Detect which cell encompasses the target text, then output its [x, y] center coordinate. 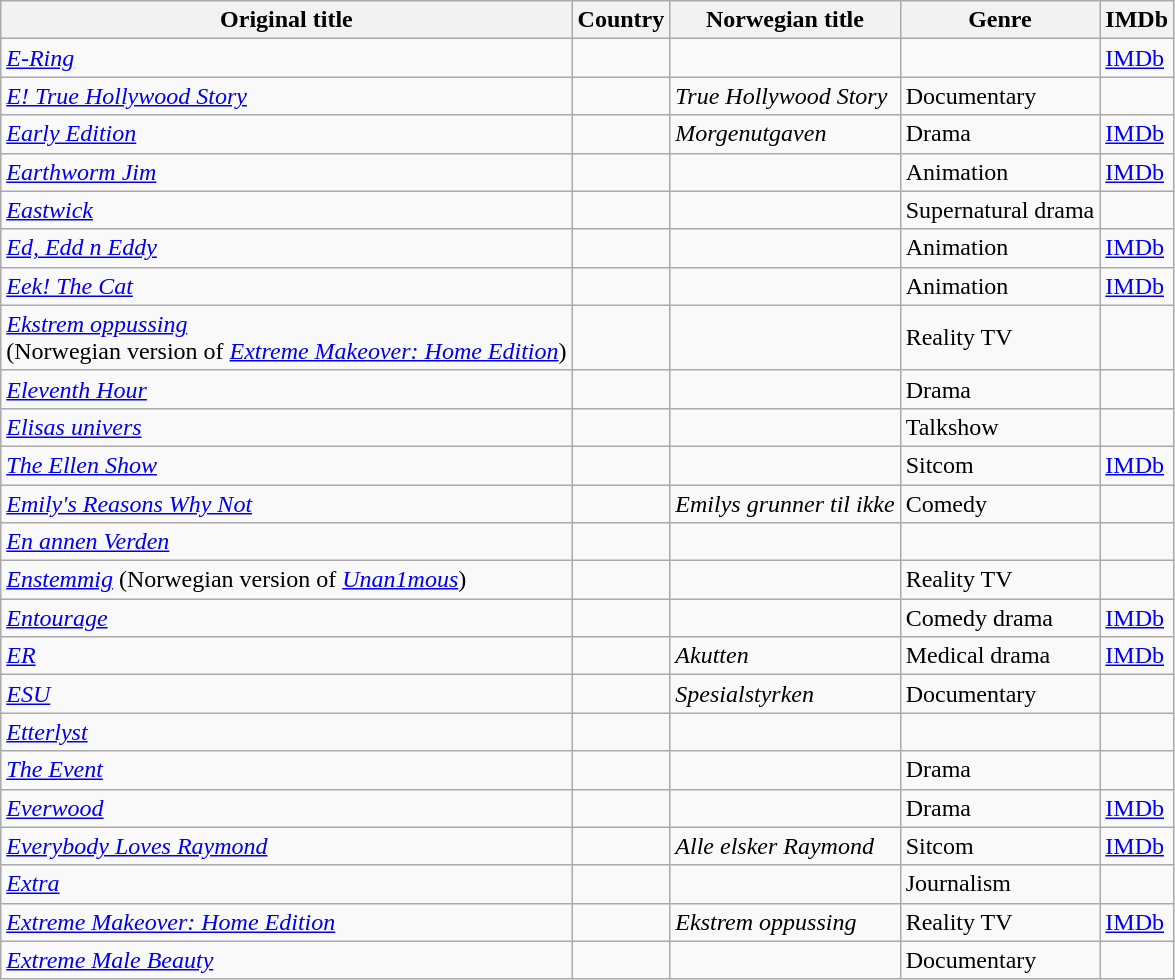
Ed, Edd n Eddy [286, 248]
Norwegian title [785, 20]
Extra [286, 884]
Medical drama [1000, 656]
Eastwick [286, 210]
Eleventh Hour [286, 389]
Supernatural drama [1000, 210]
Everwood [286, 808]
E! True Hollywood Story [286, 96]
Genre [1000, 20]
Early Edition [286, 134]
Emilys grunner til ikke [785, 503]
Ekstrem oppussing (Norwegian version of Extreme Makeover: Home Edition) [286, 338]
Akutten [785, 656]
True Hollywood Story [785, 96]
Earthworm Jim [286, 172]
Enstemmig (Norwegian version of Unan1mous) [286, 580]
Comedy drama [1000, 618]
ESU [286, 694]
Everybody Loves Raymond [286, 846]
Country [621, 20]
The Event [286, 770]
Journalism [1000, 884]
Comedy [1000, 503]
Alle elsker Raymond [785, 846]
Morgenutgaven [785, 134]
Etterlyst [286, 732]
ER [286, 656]
E-Ring [286, 58]
Eek! The Cat [286, 286]
Ekstrem oppussing [785, 922]
Extreme Male Beauty [286, 960]
Elisas univers [286, 427]
Emily's Reasons Why Not [286, 503]
Talkshow [1000, 427]
Extreme Makeover: Home Edition [286, 922]
Original title [286, 20]
Entourage [286, 618]
Spesialstyrken [785, 694]
The Ellen Show [286, 465]
En annen Verden [286, 542]
